Scan for the cell matching the given text and deliver its (X, Y) coordinate at center. 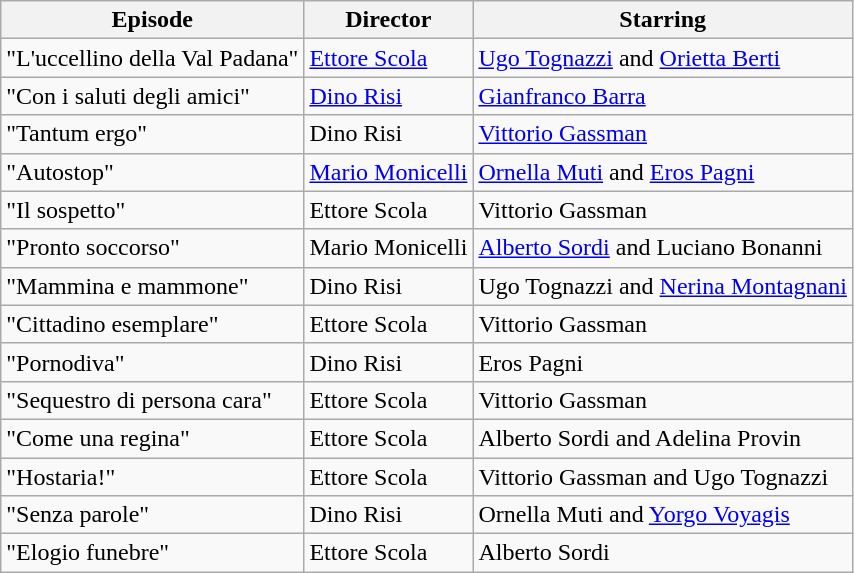
"Sequestro di persona cara" (152, 400)
"Hostaria!" (152, 477)
Alberto Sordi and Luciano Bonanni (663, 248)
"Con i saluti degli amici" (152, 96)
"Pronto soccorso" (152, 248)
Vittorio Gassman and Ugo Tognazzi (663, 477)
Gianfranco Barra (663, 96)
Episode (152, 20)
Ugo Tognazzi and Nerina Montagnani (663, 286)
"Il sospetto" (152, 210)
"Come una regina" (152, 438)
"Mammina e mammone" (152, 286)
Ugo Tognazzi and Orietta Berti (663, 58)
Ornella Muti and Eros Pagni (663, 172)
"Pornodiva" (152, 362)
"Cittadino esemplare" (152, 324)
"Autostop" (152, 172)
"Elogio funebre" (152, 553)
"Tantum ergo" (152, 134)
Eros Pagni (663, 362)
Director (388, 20)
Starring (663, 20)
"L'uccellino della Val Padana" (152, 58)
Alberto Sordi (663, 553)
Alberto Sordi and Adelina Provin (663, 438)
"Senza parole" (152, 515)
Ornella Muti and Yorgo Voyagis (663, 515)
